Capture the cell that displays the provided text and extract its (X, Y) central coordinate. 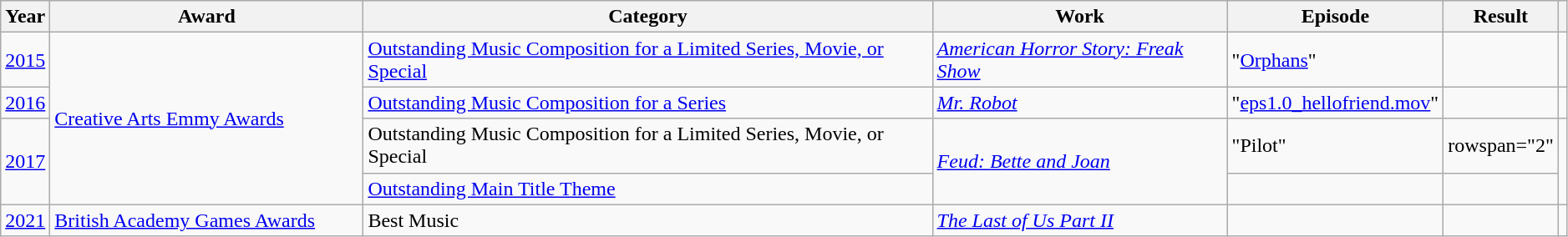
American Horror Story: Freak Show (1079, 60)
The Last of Us Part II (1079, 220)
Result (1501, 17)
"eps1.0_hellofriend.mov" (1335, 103)
Work (1079, 17)
Outstanding Music Composition for a Series (648, 103)
Mr. Robot (1079, 103)
2016 (25, 103)
Creative Arts Emmy Awards (207, 118)
"Pilot" (1335, 145)
rowspan="2" (1501, 145)
Award (207, 17)
Year (25, 17)
2021 (25, 220)
Feud: Bette and Joan (1079, 162)
Episode (1335, 17)
Category (648, 17)
Best Music (648, 220)
Outstanding Main Title Theme (648, 189)
2017 (25, 162)
"Orphans" (1335, 60)
2015 (25, 60)
British Academy Games Awards (207, 220)
